Return the [X, Y] coordinate for the center point of the cell that contains the specified text.  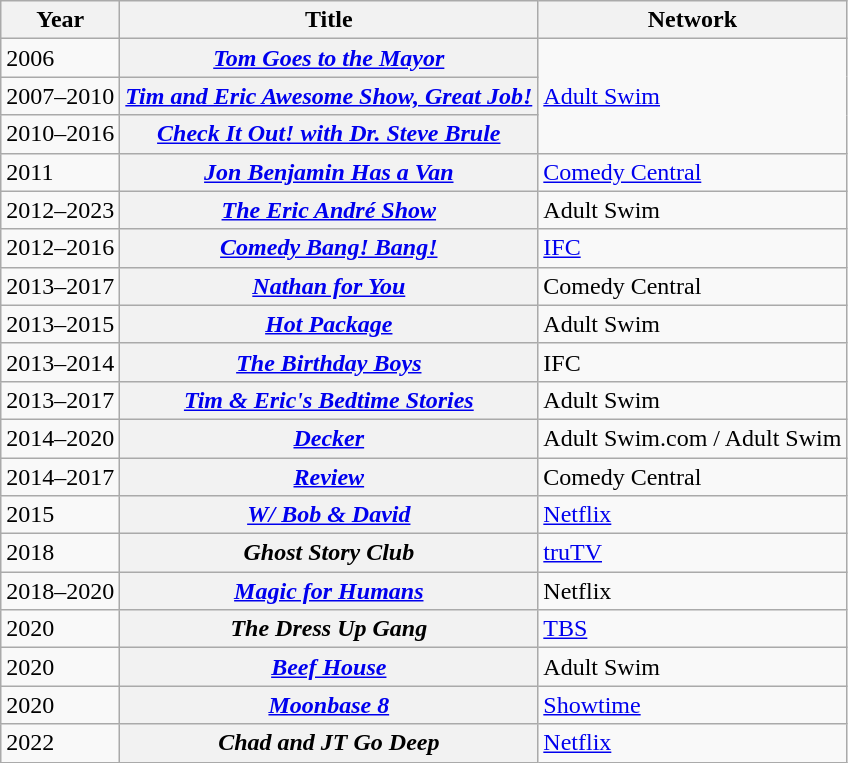
Year [60, 20]
2013–2014 [60, 362]
Jon Benjamin Has a Van [329, 172]
2018–2020 [60, 591]
2014–2020 [60, 438]
Showtime [692, 705]
Decker [329, 438]
Nathan for You [329, 286]
Chad and JT Go Deep [329, 743]
The Dress Up Gang [329, 629]
2010–2016 [60, 134]
Title [329, 20]
Check It Out! with Dr. Steve Brule [329, 134]
2012–2023 [60, 210]
Adult Swim.com / Adult Swim [692, 438]
2013–2015 [60, 324]
Tom Goes to the Mayor [329, 58]
Moonbase 8 [329, 705]
2014–2017 [60, 477]
2022 [60, 743]
Magic for Humans [329, 591]
Review [329, 477]
Hot Package [329, 324]
Tim and Eric Awesome Show, Great Job! [329, 96]
Comedy Bang! Bang! [329, 248]
The Eric André Show [329, 210]
Network [692, 20]
2011 [60, 172]
2015 [60, 515]
2007–2010 [60, 96]
Beef House [329, 667]
Tim & Eric's Bedtime Stories [329, 400]
The Birthday Boys [329, 362]
TBS [692, 629]
Ghost Story Club [329, 553]
2012–2016 [60, 248]
W/ Bob & David [329, 515]
2018 [60, 553]
2006 [60, 58]
truTV [692, 553]
